Pinpoint the cell where the given text exists, returning its [x, y] midpoint coordinate. 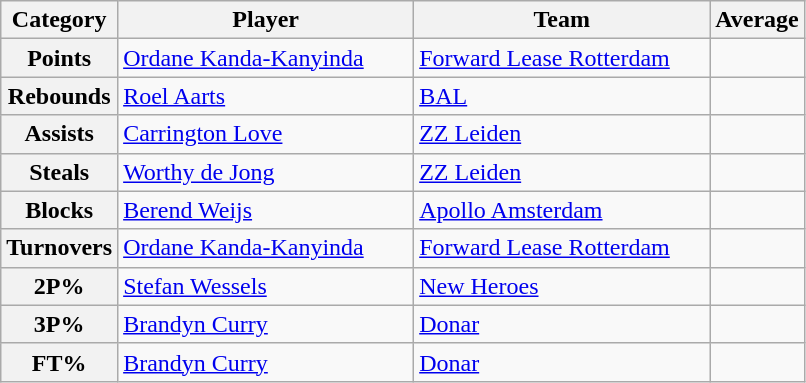
3P% [60, 324]
Points [60, 58]
Apollo Amsterdam [562, 210]
Carrington Love [266, 134]
Turnovers [60, 248]
Roel Aarts [266, 96]
Blocks [60, 210]
Player [266, 20]
Assists [60, 134]
FT% [60, 362]
Steals [60, 172]
New Heroes [562, 286]
Stefan Wessels [266, 286]
BAL [562, 96]
Category [60, 20]
Average [758, 20]
2P% [60, 286]
Rebounds [60, 96]
Team [562, 20]
Worthy de Jong [266, 172]
Berend Weijs [266, 210]
